Find where the given text appears and provide that cell's center as [x, y] coordinate. 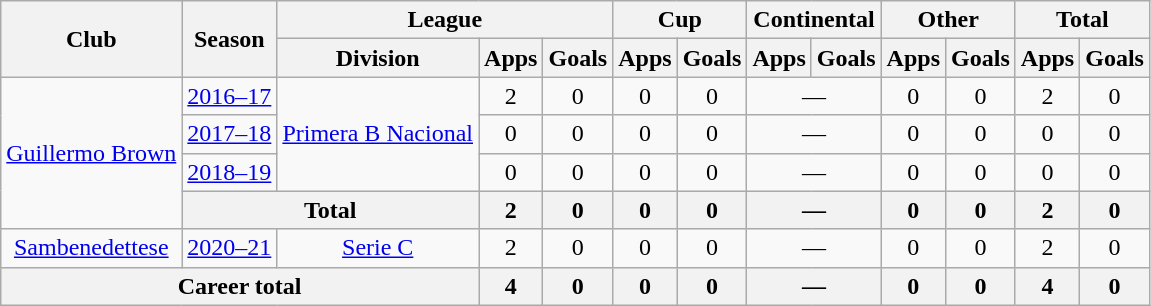
Cup [680, 20]
Career total [240, 286]
2016–17 [230, 96]
2017–18 [230, 134]
Season [230, 39]
League [445, 20]
Division [378, 58]
2020–21 [230, 248]
Serie C [378, 248]
Primera B Nacional [378, 134]
2018–19 [230, 172]
Other [948, 20]
Club [92, 39]
Sambenedettese [92, 248]
Guillermo Brown [92, 153]
Continental [814, 20]
